Detect which cell encompasses the target text, then output its [x, y] center coordinate. 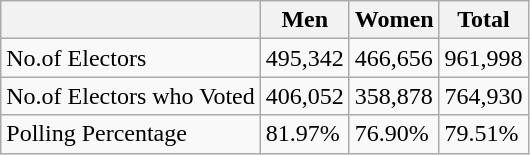
358,878 [394, 96]
961,998 [484, 58]
79.51% [484, 134]
466,656 [394, 58]
No.of Electors [130, 58]
Women [394, 20]
81.97% [304, 134]
406,052 [304, 96]
Polling Percentage [130, 134]
No.of Electors who Voted [130, 96]
764,930 [484, 96]
Total [484, 20]
76.90% [394, 134]
495,342 [304, 58]
Men [304, 20]
